Identify which cell holds the provided text, then report its [X, Y] central coordinate. 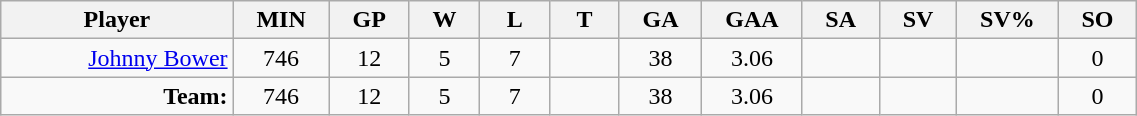
SV% [1008, 20]
SO [1098, 20]
GP [369, 20]
GA [660, 20]
W [444, 20]
Team: [117, 96]
SV [918, 20]
MIN [281, 20]
GAA [752, 20]
L [515, 20]
SA [840, 20]
T [585, 20]
Johnny Bower [117, 58]
Player [117, 20]
